From the cell containing the given text, extract its center point as [X, Y] coordinate. 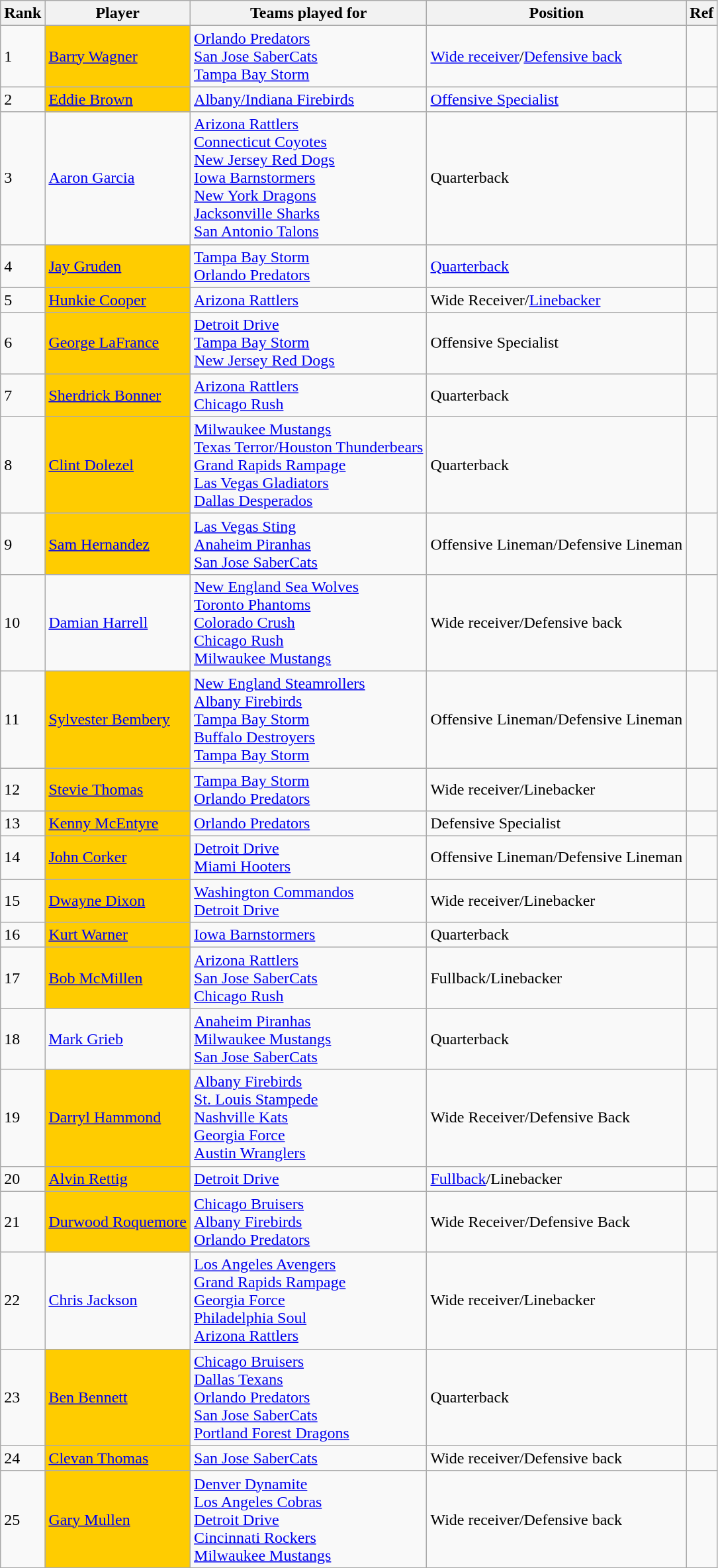
Detroit DriveTampa Bay StormNew Jersey Red Dogs [308, 343]
Kenny McEntyre [118, 824]
Alvin Rettig [118, 1179]
Las Vegas StingAnaheim PiranhasSan Jose SaberCats [308, 544]
Washington CommandosDetroit Drive [308, 901]
Detroit DriveMiami Hooters [308, 858]
Iowa Barnstormers [308, 935]
New England Sea WolvesToronto PhantomsColorado CrushChicago RushMilwaukee Mustangs [308, 622]
8 [22, 465]
Chicago BruisersDallas TexansOrlando PredatorsSan Jose SaberCatsPortland Forest Dragons [308, 1397]
Hunkie Cooper [118, 300]
Albany/Indiana Firebirds [308, 99]
Anaheim PiranhasMilwaukee MustangsSan Jose SaberCats [308, 1039]
17 [22, 978]
12 [22, 789]
Position [557, 13]
11 [22, 719]
Arizona RattlersSan Jose SaberCatsChicago Rush [308, 978]
Rank [22, 13]
Mark Grieb [118, 1039]
Kurt Warner [118, 935]
Sam Hernandez [118, 544]
Defensive Specialist [557, 824]
Aaron Garcia [118, 178]
23 [22, 1397]
Los Angeles AvengersGrand Rapids RampageGeorgia ForcePhiladelphia SoulArizona Rattlers [308, 1300]
Arizona RattlersConnecticut CoyotesNew Jersey Red DogsIowa BarnstormersNew York DragonsJacksonville SharksSan Antonio Talons [308, 178]
25 [22, 1519]
Player [118, 13]
5 [22, 300]
Arizona Rattlers [308, 300]
24 [22, 1458]
7 [22, 395]
Detroit Drive [308, 1179]
John Corker [118, 858]
Gary Mullen [118, 1519]
22 [22, 1300]
Ref [701, 13]
4 [22, 266]
Damian Harrell [118, 622]
Dwayne Dixon [118, 901]
20 [22, 1179]
Stevie Thomas [118, 789]
Albany FirebirdsSt. Louis StampedeNashville KatsGeorgia ForceAustin Wranglers [308, 1118]
1 [22, 56]
6 [22, 343]
Barry Wagner [118, 56]
Darryl Hammond [118, 1118]
Durwood Roquemore [118, 1222]
10 [22, 622]
George LaFrance [118, 343]
Bob McMillen [118, 978]
2 [22, 99]
14 [22, 858]
Orlando Predators [308, 824]
Orlando PredatorsSan Jose SaberCatsTampa Bay Storm [308, 56]
San Jose SaberCats [308, 1458]
Clint Dolezel [118, 465]
3 [22, 178]
Wide Receiver/Linebacker [557, 300]
13 [22, 824]
19 [22, 1118]
Sylvester Bembery [118, 719]
Ben Bennett [118, 1397]
Sherdrick Bonner [118, 395]
21 [22, 1222]
16 [22, 935]
Chicago BruisersAlbany FirebirdsOrlando Predators [308, 1222]
18 [22, 1039]
Denver DynamiteLos Angeles CobrasDetroit DriveCincinnati RockersMilwaukee Mustangs [308, 1519]
Eddie Brown [118, 99]
Arizona RattlersChicago Rush [308, 395]
15 [22, 901]
New England SteamrollersAlbany FirebirdsTampa Bay StormBuffalo DestroyersTampa Bay Storm [308, 719]
Clevan Thomas [118, 1458]
Milwaukee MustangsTexas Terror/Houston ThunderbearsGrand Rapids RampageLas Vegas GladiatorsDallas Desperados [308, 465]
9 [22, 544]
Teams played for [308, 13]
Chris Jackson [118, 1300]
Jay Gruden [118, 266]
